Locate the cell with the specified text and output its (x, y) center coordinate. 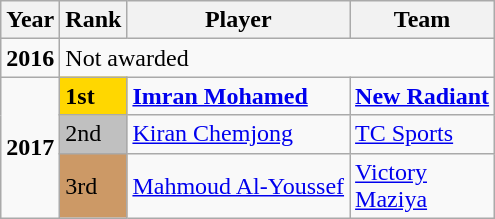
Player (238, 20)
Team (422, 20)
Victory Maziya (422, 186)
1st (94, 96)
TC Sports (422, 134)
Mahmoud Al-Youssef (238, 186)
2017 (30, 148)
2016 (30, 58)
Imran Mohamed (238, 96)
3rd (94, 186)
New Radiant (422, 96)
Kiran Chemjong (238, 134)
Rank (94, 20)
Not awarded (278, 58)
2nd (94, 134)
Year (30, 20)
